Output the (X, Y) coordinate of the center of the cell containing the given text.  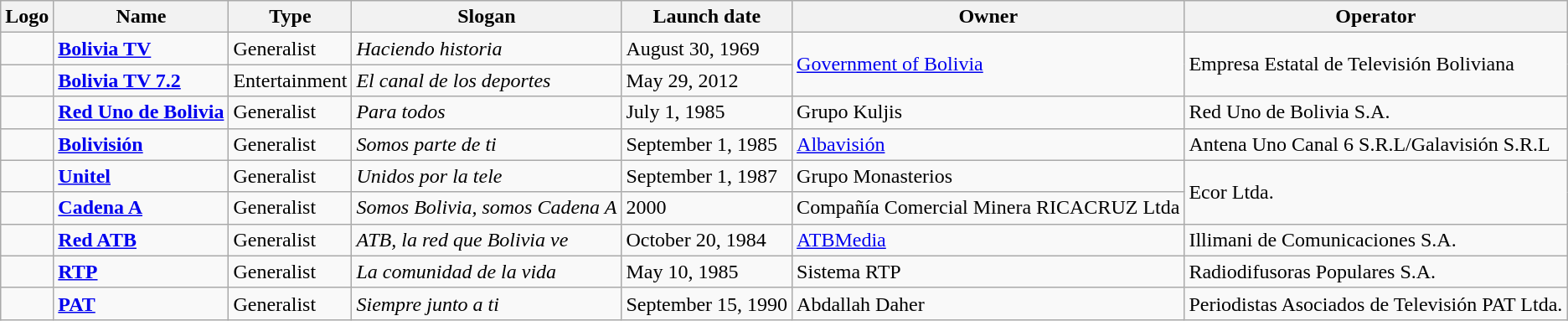
El canal de los deportes (487, 80)
Para todos (487, 112)
September 1, 1985 (707, 144)
Bolivia TV 7.2 (141, 80)
Operator (1375, 17)
August 30, 1969 (707, 49)
La comunidad de la vida (487, 272)
Periodistas Asociados de Televisión PAT Ltda. (1375, 303)
Grupo Kuljis (988, 112)
Entertainment (290, 80)
Siempre junto a ti (487, 303)
Ecor Ltda. (1375, 192)
Albavisión (988, 144)
September 1, 1987 (707, 176)
Red Uno de Bolivia S.A. (1375, 112)
September 15, 1990 (707, 303)
PAT (141, 303)
Slogan (487, 17)
Radiodifusoras Populares S.A. (1375, 272)
Government of Bolivia (988, 65)
Unitel (141, 176)
Unidos por la tele (487, 176)
Launch date (707, 17)
Logo (27, 17)
Type (290, 17)
Grupo Monasterios (988, 176)
Compañía Comercial Minera RICACRUZ Ltda (988, 208)
Owner (988, 17)
Red Uno de Bolivia (141, 112)
Somos parte de ti (487, 144)
Haciendo historia (487, 49)
Somos Bolivia, somos Cadena A (487, 208)
Abdallah Daher (988, 303)
Illimani de Comunicaciones S.A. (1375, 240)
May 29, 2012 (707, 80)
Empresa Estatal de Televisión Boliviana (1375, 65)
Name (141, 17)
October 20, 1984 (707, 240)
Sistema RTP (988, 272)
May 10, 1985 (707, 272)
RTP (141, 272)
Antena Uno Canal 6 S.R.L/Galavisión S.R.L (1375, 144)
Cadena A (141, 208)
2000 (707, 208)
Bolivia TV (141, 49)
July 1, 1985 (707, 112)
Bolivisión (141, 144)
ATBMedia (988, 240)
Red ATB (141, 240)
ATB, la red que Bolivia ve (487, 240)
